Provide the [x, y] coordinate of the cell's center where the given text is located.  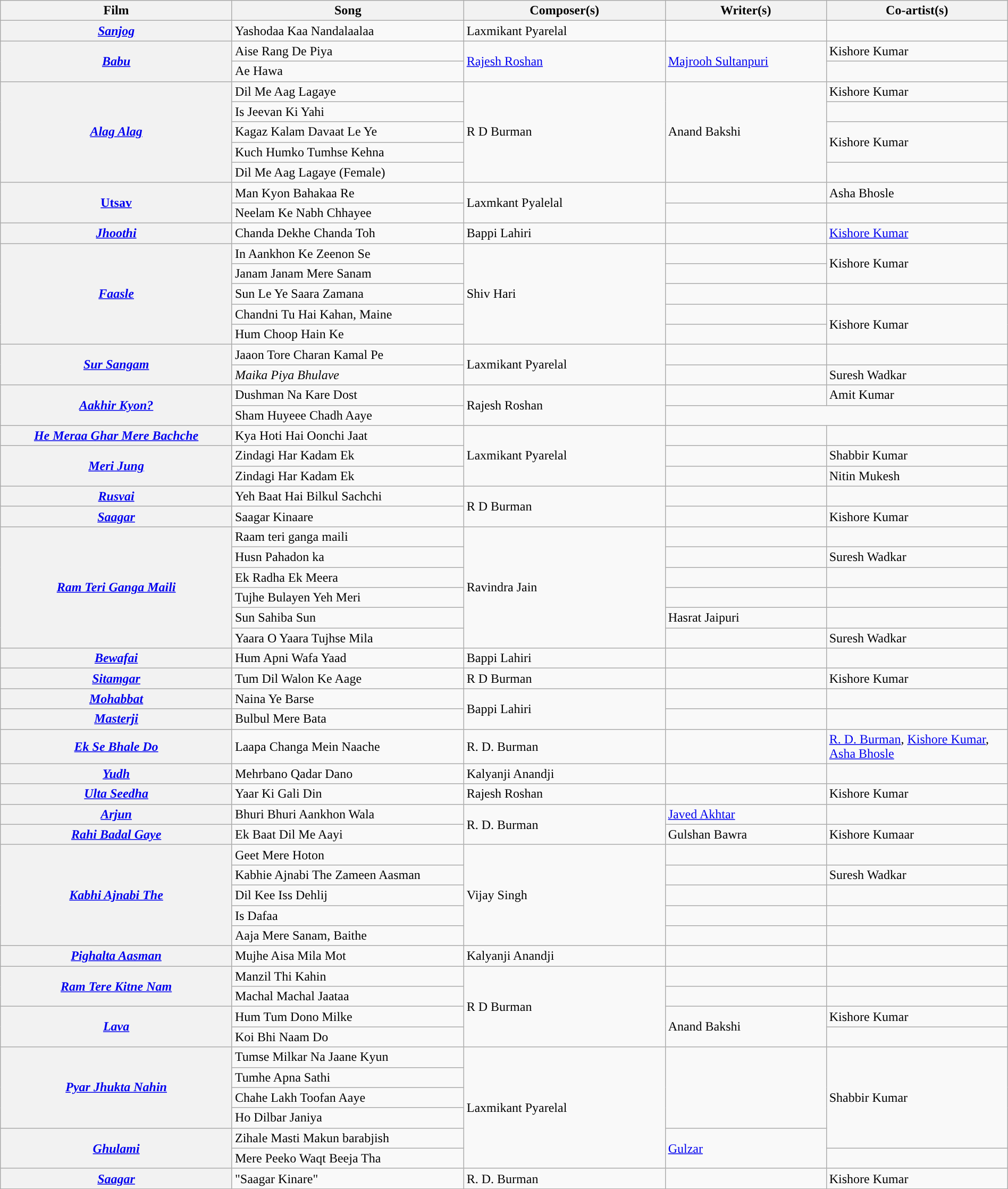
Sanjog [116, 31]
Neelam Ke Nabh Chhayee [348, 213]
Raam teri ganga maili [348, 537]
Chahe Lakh Toofan Aaye [348, 1098]
Dil Me Aag Lagaye [348, 91]
Faasle [116, 294]
Arjun [116, 814]
Man Kyon Bahakaa Re [348, 192]
Mujhe Aisa Mila Mot [348, 956]
Song [348, 11]
Rusvai [116, 496]
Laapa Changa Mein Naache [348, 747]
Jaaon Tore Charan Kamal Pe [348, 355]
R. D. Burman, Kishore Kumar, Asha Bhosle [917, 747]
Kabhi Ajnabi The [116, 895]
Ghulami [116, 1148]
Dushman Na Kare Dost [348, 395]
Rahi Badal Gaye [116, 834]
Naina Ye Barse [348, 699]
Yudh [116, 774]
Sur Sangam [116, 365]
"Saagar Kinare" [348, 1178]
Bulbul Mere Bata [348, 719]
Chanda Dekhe Chanda Toh [348, 233]
Ram Tere Kitne Nam [116, 986]
Sitamgar [116, 679]
Meri Jung [116, 466]
Chandni Tu Hai Kahan, Maine [348, 314]
Asha Bhosle [917, 192]
Yaara O Yaara Tujhse Mila [348, 638]
Yaar Ki Gali Din [348, 794]
Film [116, 11]
Masterji [116, 719]
Bhuri Bhuri Aankhon Wala [348, 814]
Ravindra Jain [565, 587]
Kya Hoti Hai Oonchi Jaat [348, 436]
Mehrbano Qadar Dano [348, 774]
Ek Baat Dil Me Aayi [348, 834]
Lava [116, 1027]
Tujhe Bulayen Yeh Meri [348, 598]
Bewafai [116, 658]
Hum Choop Hain Ke [348, 334]
He Meraa Ghar Mere Bachche [116, 436]
Aaja Mere Sanam, Baithe [348, 936]
Majrooh Sultanpuri [745, 61]
Koi Bhi Naam Do [348, 1037]
Javed Akhtar [745, 814]
Ho Dilbar Janiya [348, 1118]
Kuch Humko Tumhse Kehna [348, 152]
Utsav [116, 203]
Hum Tum Dono Milke [348, 1017]
Sham Huyeee Chadh Aaye [348, 415]
Nitin Mukesh [917, 476]
Hum Apni Wafa Yaad [348, 658]
Dil Kee Iss Dehlij [348, 895]
Composer(s) [565, 11]
Writer(s) [745, 11]
Tum Dil Walon Ke Aage [348, 679]
Pyar Jhukta Nahin [116, 1087]
Sun Le Ye Saara Zamana [348, 294]
Tumhe Apna Sathi [348, 1077]
Machal Machal Jaataa [348, 997]
Babu [116, 61]
Ram Teri Ganga Maili [116, 587]
Is Dafaa [348, 915]
Shiv Hari [565, 294]
Aise Rang De Piya [348, 51]
Saagar Kinaare [348, 516]
Ek Radha Ek Meera [348, 577]
Pighalta Aasman [116, 956]
Gulshan Bawra [745, 834]
Kagaz Kalam Davaat Le Ye [348, 132]
Husn Pahadon ka [348, 557]
Dil Me Aag Lagaye (Female) [348, 172]
Yashodaa Kaa Nandalaalaa [348, 31]
Sun Sahiba Sun [348, 618]
Maika Piya Bhulave [348, 375]
Mere Peeko Waqt Beeja Tha [348, 1158]
Manzil Thi Kahin [348, 976]
Geet Mere Hoton [348, 855]
Kabhie Ajnabi The Zameen Aasman [348, 875]
Tumse Milkar Na Jaane Kyun [348, 1057]
Alag Alag [116, 132]
Gulzar [745, 1148]
Laxmkant Pyalelal [565, 203]
Mohabbat [116, 699]
Jhoothi [116, 233]
Is Jeevan Ki Yahi [348, 112]
Zihale Masti Makun barabjish [348, 1138]
Ae Hawa [348, 71]
Ek Se Bhale Do [116, 747]
Co-artist(s) [917, 11]
Ulta Seedha [116, 794]
Janam Janam Mere Sanam [348, 274]
Aakhir Kyon? [116, 405]
In Aankhon Ke Zeenon Se [348, 254]
Vijay Singh [565, 895]
Yeh Baat Hai Bilkul Sachchi [348, 496]
Kishore Kumaar [917, 834]
Hasrat Jaipuri [745, 618]
Amit Kumar [917, 395]
